Find where the given text appears and provide that cell's center as [x, y] coordinate. 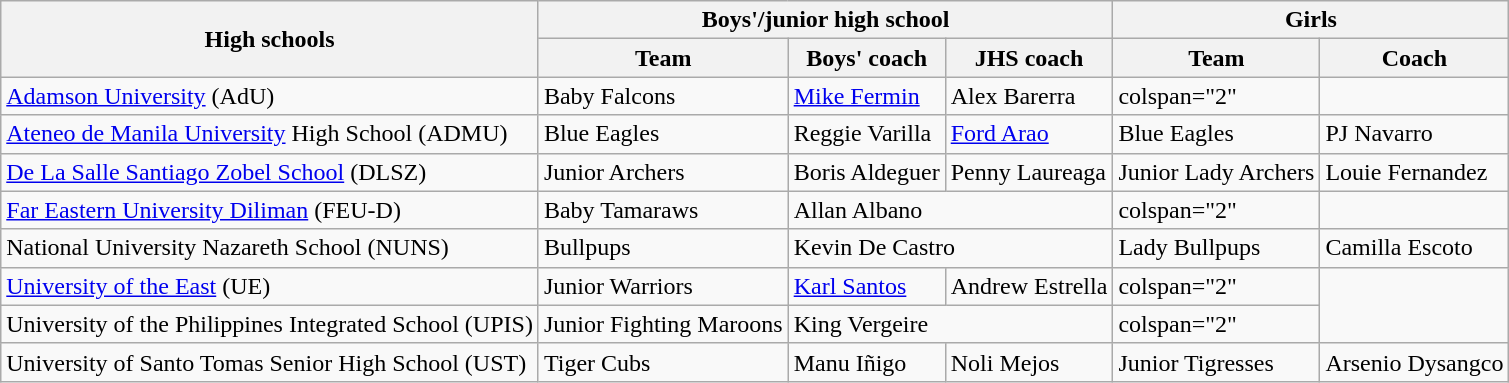
Junior Tigresses [1216, 362]
High schools [270, 39]
Alex Barerra [1029, 96]
Arsenio Dysangco [1414, 362]
Tiger Cubs [663, 362]
Boys'/junior high school [825, 20]
Reggie Varilla [866, 134]
Ateneo de Manila University High School (ADMU) [270, 134]
Baby Tamaraws [663, 210]
National University Nazareth School (NUNS) [270, 248]
Manu Iñigo [866, 362]
Mike Fermin [866, 96]
Junior Lady Archers [1216, 172]
King Vergeire [950, 324]
Camilla Escoto [1414, 248]
Kevin De Castro [950, 248]
Far Eastern University Diliman (FEU-D) [270, 210]
De La Salle Santiago Zobel School (DLSZ) [270, 172]
Karl Santos [866, 286]
University of the East (UE) [270, 286]
Junior Warriors [663, 286]
Adamson University (AdU) [270, 96]
Bullpups [663, 248]
Junior Archers [663, 172]
Lady Bullpups [1216, 248]
Girls [1311, 20]
Noli Mejos [1029, 362]
Junior Fighting Maroons [663, 324]
Allan Albano [950, 210]
Ford Arao [1029, 134]
University of the Philippines Integrated School (UPIS) [270, 324]
PJ Navarro [1414, 134]
Boris Aldeguer [866, 172]
Baby Falcons [663, 96]
University of Santo Tomas Senior High School (UST) [270, 362]
Boys' coach [866, 58]
Louie Fernandez [1414, 172]
Penny Laureaga [1029, 172]
Coach [1414, 58]
Andrew Estrella [1029, 286]
JHS coach [1029, 58]
